Return the [x, y] coordinate for the center point of the cell that contains the specified text.  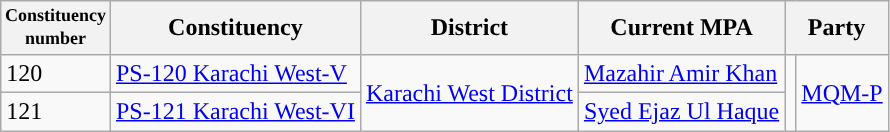
Party [836, 28]
Syed Ejaz Ul Haque [681, 111]
120 [56, 73]
Mazahir Amir Khan [681, 73]
Karachi West District [469, 92]
PS-121 Karachi West-VI [235, 111]
District [469, 28]
Constituency [235, 28]
PS-120 Karachi West-V [235, 73]
Current MPA [681, 28]
MQM-P [842, 92]
121 [56, 111]
Constituency number [56, 28]
